Provide the (X, Y) coordinate of the cell's center where the given text is located.  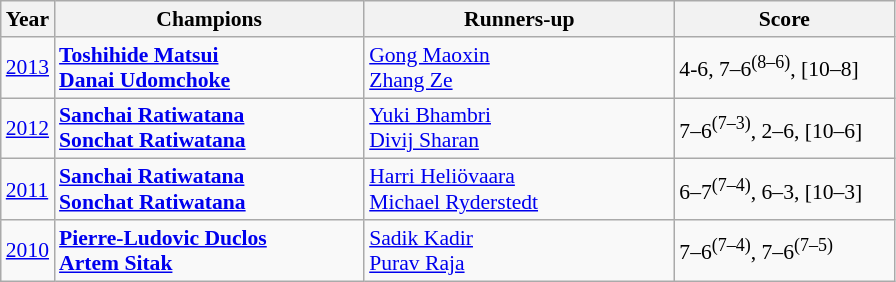
Yuki Bhambri Divij Sharan (519, 128)
Score (784, 19)
7–6(7–3), 2–6, [10–6] (784, 128)
4-6, 7–6(8–6), [10–8] (784, 68)
Pierre-Ludovic Duclos Artem Sitak (209, 250)
6–7(7–4), 6–3, [10–3] (784, 190)
Runners-up (519, 19)
Champions (209, 19)
Gong Maoxin Zhang Ze (519, 68)
2011 (28, 190)
7–6(7–4), 7–6(7–5) (784, 250)
2013 (28, 68)
2012 (28, 128)
Sadik Kadir Purav Raja (519, 250)
Harri Heliövaara Michael Ryderstedt (519, 190)
Toshihide Matsui Danai Udomchoke (209, 68)
2010 (28, 250)
Year (28, 19)
